Scan for the cell matching the given text and deliver its [X, Y] coordinate at center. 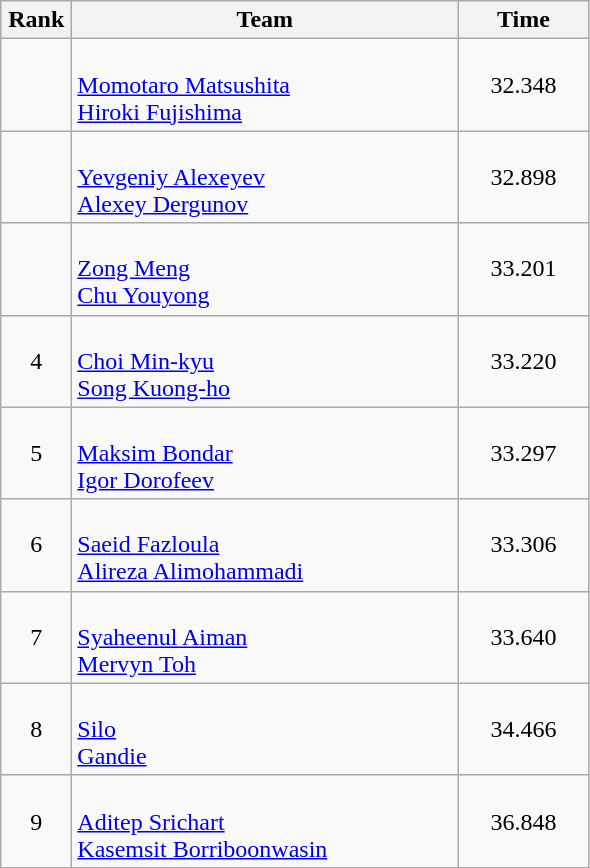
SiloGandie [265, 729]
33.640 [524, 637]
Zong MengChu Youyong [265, 269]
Aditep SrichartKasemsit Borriboonwasin [265, 821]
32.898 [524, 177]
36.848 [524, 821]
7 [36, 637]
Maksim BondarIgor Dorofeev [265, 453]
33.201 [524, 269]
Time [524, 20]
6 [36, 545]
Saeid FazloulaAlireza Alimohammadi [265, 545]
33.297 [524, 453]
32.348 [524, 85]
Team [265, 20]
33.306 [524, 545]
Momotaro MatsushitaHiroki Fujishima [265, 85]
Yevgeniy AlexeyevAlexey Dergunov [265, 177]
5 [36, 453]
8 [36, 729]
Syaheenul AimanMervyn Toh [265, 637]
Rank [36, 20]
Choi Min-kyuSong Kuong-ho [265, 361]
33.220 [524, 361]
9 [36, 821]
4 [36, 361]
34.466 [524, 729]
